Scan for the cell matching the given text and deliver its (X, Y) coordinate at center. 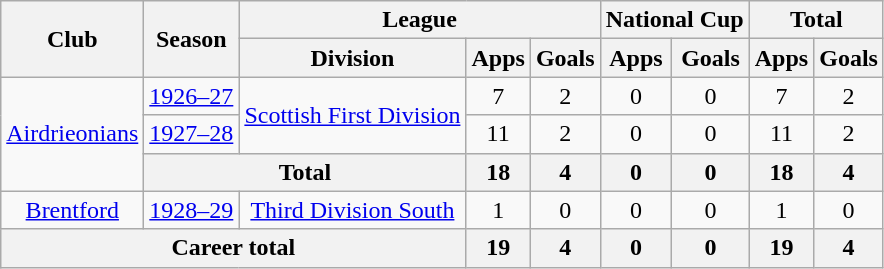
Career total (234, 248)
Brentford (72, 210)
Third Division South (352, 210)
League (420, 20)
Season (192, 39)
Division (352, 58)
Scottish First Division (352, 115)
National Cup (674, 20)
1928–29 (192, 210)
Airdrieonians (72, 134)
1927–28 (192, 134)
Club (72, 39)
1926–27 (192, 96)
